Scan for the cell matching the given text and deliver its (X, Y) coordinate at center. 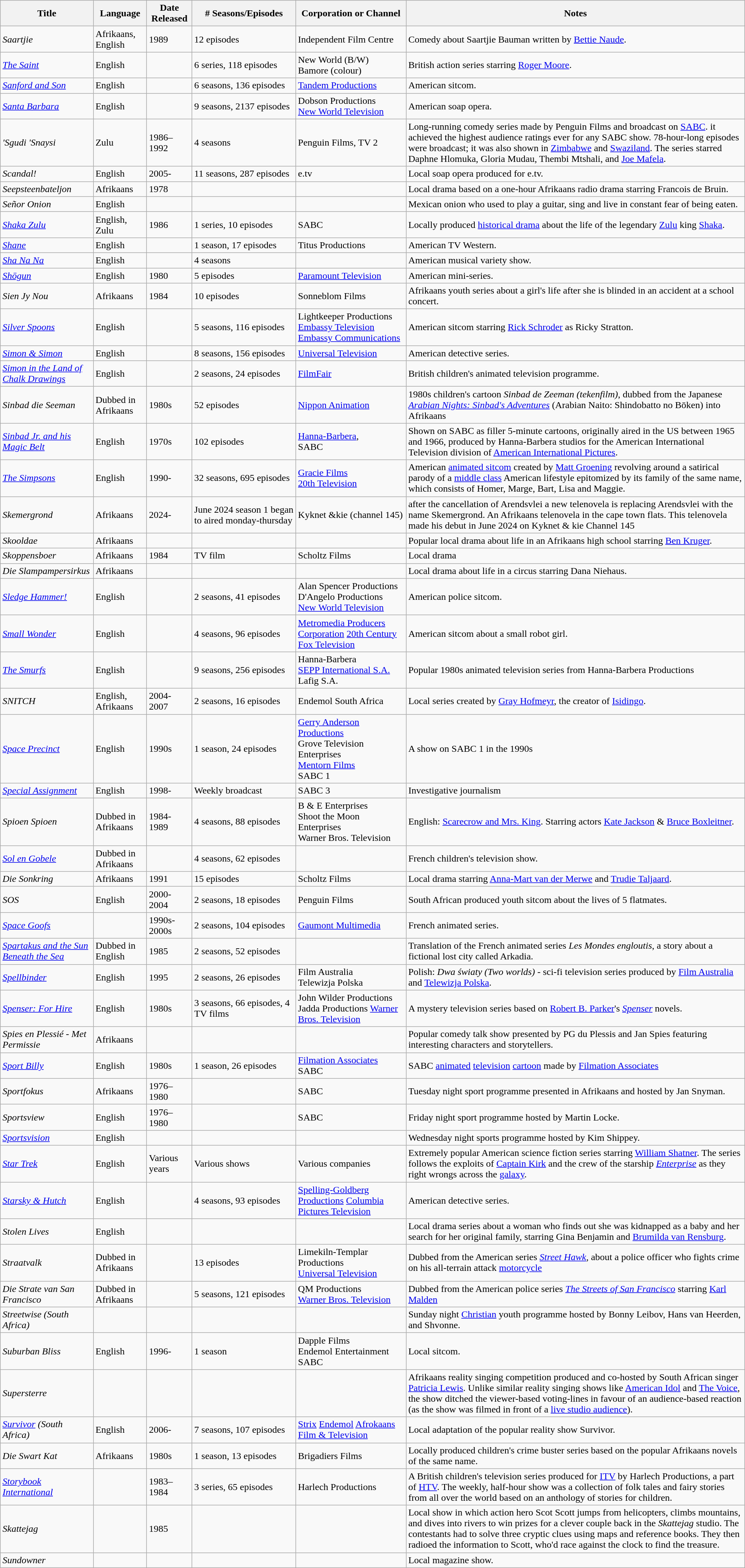
1990s (170, 749)
Simon in the Land of Chalk Drawings (47, 374)
4 seasons, 88 episodes (244, 822)
Date Released (170, 14)
10 episodes (244, 296)
1990s-2000s (170, 925)
The Smurfs (47, 670)
Popular local drama about life in an Afrikaans high school starring Ben Kruger. (575, 541)
32 seasons, 695 episodes (244, 478)
Local drama (575, 556)
Dubbed from the American series Street Hawk, about a police officer who fights crime on his all-terrain attack motorcycle (575, 1263)
Independent Film Centre (351, 39)
1996- (170, 1351)
1986 (170, 224)
Spartakus and the Sun Beneath the Sea (47, 951)
Sonneblom Films (351, 296)
Tandem Productions (351, 86)
Strix Endemol Afrokaans Film & Television (351, 1430)
Santa Barbara (47, 106)
2 seasons, 52 episodes (244, 951)
9 seasons, 2137 episodes (244, 106)
Sundowner (47, 1560)
Simon & Simon (47, 353)
QM ProductionsWarner Bros. Television (351, 1294)
American sitcom. (575, 86)
A show on SABC 1 in the 1990s (575, 749)
2 seasons, 24 episodes (244, 374)
Sportfokus (47, 1091)
1978 (170, 189)
Locally produced children's crime buster series based on the popular Afrikaans novels of the same name. (575, 1456)
7 seasons, 107 episodes (244, 1430)
New World (B/W)Bamore (colour) (351, 65)
Survivor (South Africa) (47, 1430)
1984-1989 (170, 822)
1970s (170, 442)
Nippon Animation (351, 405)
1986–1992 (170, 142)
Titus Productions (351, 245)
Popular comedy talk show presented by PG du Plessis and Jan Spies featuring interesting characters and storytellers. (575, 1040)
Notes (575, 14)
Dobson ProductionsNew World Television (351, 106)
5 episodes (244, 276)
Suburban Bliss (47, 1351)
2 seasons, 104 episodes (244, 925)
Afrikaans, English (120, 39)
9 seasons, 256 episodes (244, 670)
Spelling-Goldberg Productions Columbia Pictures Television (351, 1200)
Local series created by Gray Hofmeyr, the creator of Isidingo. (575, 701)
Penguin Films (351, 900)
4 seasons, 96 episodes (244, 633)
American sitcom starring Rick Schroder as Ricky Stratton. (575, 327)
2024- (170, 515)
15 episodes (244, 879)
Die Sonkring (47, 879)
Hanna-BarberaSEPP International S.A.Lafig S.A. (351, 670)
French children's television show. (575, 858)
SABC 3 (351, 791)
Gaumont Multimedia (351, 925)
American TV Western. (575, 245)
1989 (170, 39)
Gracie Films20th Television (351, 478)
Local drama based on a one-hour Afrikaans radio drama starring Francois de Bruin. (575, 189)
1980 (170, 276)
1995 (170, 977)
English, Afrikaans (120, 701)
Local sitcom. (575, 1351)
1 season, 13 episodes (244, 1456)
13 episodes (244, 1263)
Lightkeeper ProductionsEmbassy TelevisionEmbassy Communications (351, 327)
1 season, 26 episodes (244, 1065)
e.tv (351, 174)
Title (47, 14)
TV film (244, 556)
B & E EnterprisesShoot the Moon EnterprisesWarner Bros. Television (351, 822)
Afrikaans youth series about a girl's life after she is blinded in an accident at a school concert. (575, 296)
'Sgudi 'Snaysi (47, 142)
FilmFair (351, 374)
Scandal! (47, 174)
2006- (170, 1430)
Sanford and Son (47, 86)
4 seasons, 93 episodes (244, 1200)
Local drama starring Anna-Mart van der Merwe and Trudie Taljaard. (575, 879)
6 seasons, 136 episodes (244, 86)
Skooldae (47, 541)
1998- (170, 791)
French animated series. (575, 925)
1 season (244, 1351)
1983–1984 (170, 1487)
Señor Onion (47, 204)
3 series, 65 episodes (244, 1487)
1 season, 24 episodes (244, 749)
Comedy about Saartjie Bauman written by Bettie Naude. (575, 39)
52 episodes (244, 405)
Polish: Dwa światy (Two worlds) - sci-fi television series produced by Film Australia and Telewizja Polska. (575, 977)
Space Precinct (47, 749)
English, Zulu (120, 224)
Sien Jy Nou (47, 296)
Shaka Zulu (47, 224)
8 seasons, 156 episodes (244, 353)
Harlech Productions (351, 1487)
Local adaptation of the popular reality show Survivor. (575, 1430)
Dubbed from the American police series The Streets of San Francisco starring Karl Malden (575, 1294)
Investigative journalism (575, 791)
Sinbad Jr. and his Magic Belt (47, 442)
Tuesday night sport programme presented in Afrikaans and hosted by Jan Snyman. (575, 1091)
Brigadiers Films (351, 1456)
Hanna-Barbera,SABC (351, 442)
Language (120, 14)
Star Trek (47, 1163)
The Simpsons (47, 478)
Various years (170, 1163)
2005- (170, 174)
Shōgun (47, 276)
Sportsview (47, 1117)
Sha Na Na (47, 260)
2000-2004 (170, 900)
Universal Television (351, 353)
2 seasons, 26 episodes (244, 977)
Sinbad die Seeman (47, 405)
Local magazine show. (575, 1560)
Space Goofs (47, 925)
1 season, 17 episodes (244, 245)
American police sitcom. (575, 597)
5 seasons, 116 episodes (244, 327)
Translation of the French animated series Les Mondes engloutis, a story about a fictional lost city called Arkadia. (575, 951)
Sunday night Christian youth programme hosted by Bonny Leibov, Hans van Heerden, and Shvonne. (575, 1320)
Saartjie (47, 39)
Spioen Spioen (47, 822)
Popular 1980s animated television series from Hanna-Barbera Productions (575, 670)
SABC animated television cartoon made by Filmation Associates (575, 1065)
Skoppensboer (47, 556)
Straatvalk (47, 1263)
# Seasons/Episodes (244, 14)
Skemergrond (47, 515)
Sol en Gobele (47, 858)
12 episodes (244, 39)
Mexican onion who used to play a guitar, sing and live in constant fear of being eaten. (575, 204)
Endemol South Africa (351, 701)
Supersterre (47, 1393)
Die Strate van San Francisco (47, 1294)
102 episodes (244, 442)
Local drama about life in a circus starring Dana Niehaus. (575, 571)
Skattejag (47, 1529)
Streetwise (South Africa) (47, 1320)
American musical variety show. (575, 260)
American sitcom about a small robot girl. (575, 633)
Special Assignment (47, 791)
Dapple FilmsEndemol EntertainmentSABC (351, 1351)
English: Scarecrow and Mrs. King. Starring actors Kate Jackson & Bruce Boxleitner. (575, 822)
SNITCH (47, 701)
Shane (47, 245)
Penguin Films, TV 2 (351, 142)
Zulu (120, 142)
Filmation AssociatesSABC (351, 1065)
June 2024 season 1 began to aired monday-thursday (244, 515)
Sportsvision (47, 1138)
1991 (170, 879)
Starsky & Hutch (47, 1200)
John Wilder ProductionsJadda Productions Warner Bros. Television (351, 1008)
1990- (170, 478)
Friday night sport programme hosted by Martin Locke. (575, 1117)
Weekly broadcast (244, 791)
Die Swart Kat (47, 1456)
Local soap opera produced for e.tv. (575, 174)
Seepsteenbateljon (47, 189)
Locally produced historical drama about the life of the legendary Zulu king Shaka. (575, 224)
2 seasons, 41 episodes (244, 597)
Film AustraliaTelewizja Polska (351, 977)
British action series starring Roger Moore. (575, 65)
American soap opera. (575, 106)
British children's animated television programme. (575, 374)
Spenser: For Hire (47, 1008)
Die Slampampersirkus (47, 571)
South African produced youth sitcom about the lives of 5 flatmates. (575, 900)
Kyknet &kie (channel 145) (351, 515)
Stolen Lives (47, 1231)
2 seasons, 18 episodes (244, 900)
SOS (47, 900)
Dubbed in English (120, 951)
Various shows (244, 1163)
2 seasons, 16 episodes (244, 701)
6 series, 118 episodes (244, 65)
1 series, 10 episodes (244, 224)
Storybook International (47, 1487)
Wednesday night sports programme hosted by Kim Shippey. (575, 1138)
Limekiln-Templar ProductionsUniversal Television (351, 1263)
A mystery television series based on Robert B. Parker's Spenser novels. (575, 1008)
Paramount Television (351, 276)
11 seasons, 287 episodes (244, 174)
Sport Billy (47, 1065)
Gerry Anderson ProductionsGrove Television EnterprisesMentorn FilmsSABC 1 (351, 749)
Various companies (351, 1163)
4 seasons, 62 episodes (244, 858)
5 seasons, 121 episodes (244, 1294)
2004-2007 (170, 701)
Spies en Plessié - Met Permissie (47, 1040)
Silver Spoons (47, 327)
Alan Spencer ProductionsD'Angelo ProductionsNew World Television (351, 597)
American mini-series. (575, 276)
Sledge Hammer! (47, 597)
The Saint (47, 65)
Small Wonder (47, 633)
Metromedia Producers Corporation 20th Century Fox Television (351, 633)
3 seasons, 66 episodes, 4 TV films (244, 1008)
Corporation or Channel (351, 14)
Spellbinder (47, 977)
